Capture the cell that displays the provided text and extract its (x, y) central coordinate. 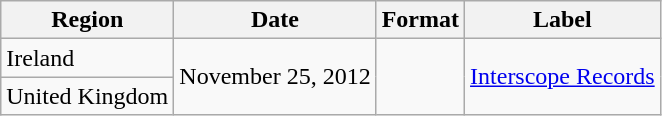
Interscope Records (563, 77)
Label (563, 20)
Ireland (88, 58)
Format (420, 20)
United Kingdom (88, 96)
Date (275, 20)
Region (88, 20)
November 25, 2012 (275, 77)
